Extract the (x, y) coordinate from the center of the cell holding the provided text.  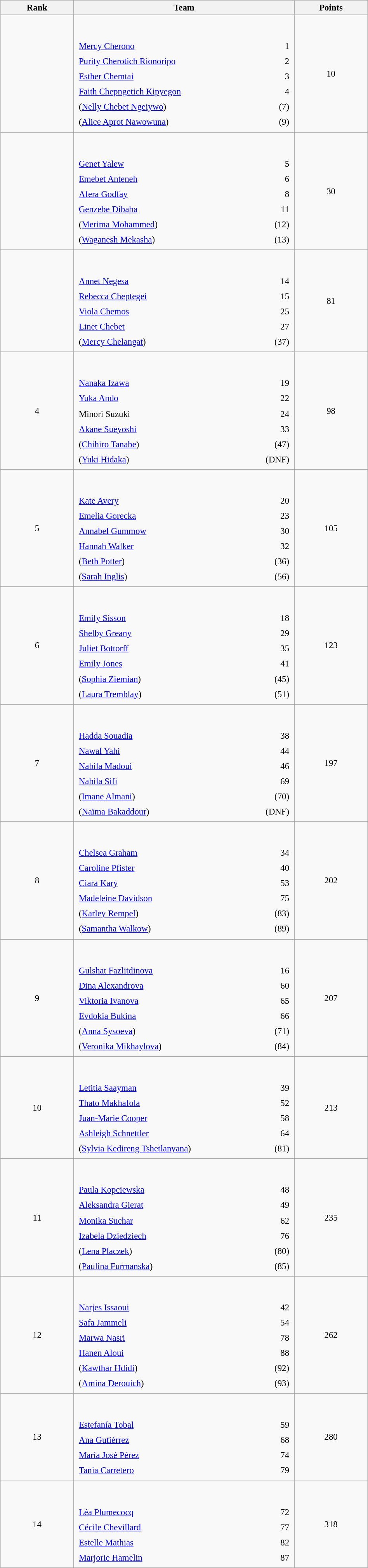
Safa Jammeli (161, 1322)
Juliet Bottorff (160, 649)
Team (184, 8)
(Nelly Chebet Ngeiywo) (171, 107)
123 (331, 645)
Annabel Gummow (161, 531)
(71) (273, 1031)
Cécile Chevillard (167, 1527)
24 (259, 413)
49 (271, 1205)
33 (259, 429)
Shelby Greany (160, 633)
(Alice Aprot Nawowuna) (171, 122)
Viola Chemos (161, 311)
52 (276, 1103)
Madeleine Davidson (163, 898)
Emelia Gorecka (161, 516)
Léa Plumecocq (167, 1512)
Annet Negesa (161, 281)
(Lena Placzek) (163, 1251)
(Mercy Chelangat) (161, 342)
(Anna Sysoeva) (165, 1031)
Hadda Souadia 38 Nawal Yahi 44 Nabila Madoui 46 Nabila Sifi 69 (Imane Almani) (70) (Naïma Bakaddour) (DNF) (184, 763)
Narjes Issaoui 42 Safa Jammeli 54 Marwa Nasri 78 Hanen Aloui 88 (Kawthar Hdidi) (92) (Amina Derouich) (93) (184, 1335)
18 (268, 618)
Annet Negesa 14 Rebecca Cheptegei 15 Viola Chemos 25 Linet Chebet 27 (Mercy Chelangat) (37) (184, 301)
62 (271, 1220)
(Paulina Furmanska) (163, 1266)
Afera Godfay (164, 194)
Monika Suchar (163, 1220)
Nawal Yahi (154, 751)
12 (37, 1335)
(7) (279, 107)
(Kawthar Hdidi) (161, 1368)
76 (271, 1235)
22 (259, 398)
27 (269, 326)
60 (273, 985)
(Amina Derouich) (161, 1383)
Estefanía Tobal 59 Ana Gutiérrez 68 María José Pérez 74 Tania Carretero 79 (184, 1437)
(Chihiro Tanabe) (151, 444)
Nanaka Izawa (151, 383)
(70) (262, 796)
(Sophia Ziemian) (160, 679)
46 (262, 766)
Rebecca Cheptegei (161, 296)
Emily Jones (160, 664)
(Waganesh Mekasha) (164, 239)
39 (276, 1088)
29 (268, 633)
72 (274, 1512)
40 (270, 868)
Ana Gutiérrez (166, 1440)
Faith Chepngetich Kipyegon (171, 92)
Estefanía Tobal (166, 1425)
Izabela Dziedziech (163, 1235)
(80) (271, 1251)
Paula Kopciewska 48 Aleksandra Gierat 49 Monika Suchar 62 Izabela Dziedziech 76 (Lena Placzek) (80) (Paulina Furmanska) (85) (184, 1217)
202 (331, 881)
262 (331, 1335)
Estelle Mathias (167, 1542)
48 (271, 1190)
(47) (259, 444)
(Karley Rempel) (163, 914)
Letitia Saayman 39 Thato Makhafola 52 Juan-Marie Cooper 58 Ashleigh Schnettler 64 (Sylvia Kedireng Tshetlanyana) (81) (184, 1108)
(45) (268, 679)
(Naïma Bakaddour) (154, 811)
318 (331, 1524)
35 (268, 649)
Yuka Ando (151, 398)
Genzebe Dibaba (164, 209)
32 (269, 546)
Emily Sisson 18 Shelby Greany 29 Juliet Bottorff 35 Emily Jones 41 (Sophia Ziemian) (45) (Laura Tremblay) (51) (184, 645)
69 (262, 781)
(Yuki Hidaka) (151, 459)
Esther Chemtai (171, 77)
Akane Sueyoshi (151, 429)
87 (274, 1558)
Purity Cherotich Rionoripo (171, 61)
Chelsea Graham 34 Caroline Pfister 40 Ciara Kary 53 Madeleine Davidson 75 (Karley Rempel) (83) (Samantha Walkow) (89) (184, 881)
(37) (269, 342)
9 (37, 998)
74 (274, 1455)
44 (262, 751)
Mercy Cherono (171, 46)
(Laura Tremblay) (160, 694)
Hanen Aloui (161, 1353)
77 (274, 1527)
38 (262, 736)
(81) (276, 1149)
Rank (37, 8)
(Veronika Mikhaylova) (165, 1046)
16 (273, 970)
Caroline Pfister (163, 868)
Hannah Walker (161, 546)
98 (331, 411)
2 (279, 61)
Minori Suzuki (151, 413)
78 (269, 1338)
41 (268, 664)
65 (273, 1001)
(12) (272, 224)
(36) (269, 562)
Gulshat Fazlitdinova 16 Dina Alexandrova 60 Viktoria Ivanova 65 Evdokia Bukina 66 (Anna Sysoeva) (71) (Veronika Mikhaylova) (84) (184, 998)
(Sarah Inglis) (161, 577)
75 (270, 898)
Marjorie Hamelin (167, 1558)
Narjes Issaoui (161, 1307)
3 (279, 77)
13 (37, 1437)
23 (269, 516)
Thato Makhafola (169, 1103)
34 (270, 853)
Nanaka Izawa 19 Yuka Ando 22 Minori Suzuki 24 Akane Sueyoshi 33 (Chihiro Tanabe) (47) (Yuki Hidaka) (DNF) (184, 411)
(Samantha Walkow) (163, 929)
(83) (270, 914)
Léa Plumecocq 72 Cécile Chevillard 77 Estelle Mathias 82 Marjorie Hamelin 87 (184, 1524)
(89) (270, 929)
(51) (268, 694)
54 (269, 1322)
Mercy Cherono 1 Purity Cherotich Rionoripo 2 Esther Chemtai 3 Faith Chepngetich Kipyegon 4 (Nelly Chebet Ngeiywo) (7) (Alice Aprot Nawowuna) (9) (184, 74)
Nabila Sifi (154, 781)
235 (331, 1217)
207 (331, 998)
Ashleigh Schnettler (169, 1133)
Aleksandra Gierat (163, 1205)
María José Pérez (166, 1455)
53 (270, 883)
25 (269, 311)
Kate Avery (161, 501)
(Imane Almani) (154, 796)
(56) (269, 577)
88 (269, 1353)
1 (279, 46)
59 (274, 1425)
(93) (269, 1383)
Hadda Souadia (154, 736)
81 (331, 301)
Paula Kopciewska (163, 1190)
Kate Avery 20 Emelia Gorecka 23 Annabel Gummow 30 Hannah Walker 32 (Beth Potter) (36) (Sarah Inglis) (56) (184, 528)
68 (274, 1440)
Marwa Nasri (161, 1338)
Points (331, 8)
64 (276, 1133)
213 (331, 1108)
Linet Chebet (161, 326)
42 (269, 1307)
197 (331, 763)
(Beth Potter) (161, 562)
7 (37, 763)
(9) (279, 122)
79 (274, 1470)
Genet Yalew 5 Emebet Anteneh 6 Afera Godfay 8 Genzebe Dibaba 11 (Merima Mohammed) (12) (Waganesh Mekasha) (13) (184, 191)
Dina Alexandrova (165, 985)
66 (273, 1016)
(13) (272, 239)
(92) (269, 1368)
Genet Yalew (164, 164)
Nabila Madoui (154, 766)
Viktoria Ivanova (165, 1001)
19 (259, 383)
(Sylvia Kedireng Tshetlanyana) (169, 1149)
Ciara Kary (163, 883)
20 (269, 501)
Evdokia Bukina (165, 1016)
105 (331, 528)
Chelsea Graham (163, 853)
280 (331, 1437)
15 (269, 296)
Letitia Saayman (169, 1088)
58 (276, 1118)
82 (274, 1542)
(84) (273, 1046)
Tania Carretero (166, 1470)
Gulshat Fazlitdinova (165, 970)
Emebet Anteneh (164, 179)
(Merima Mohammed) (164, 224)
(85) (271, 1266)
Emily Sisson (160, 618)
Juan-Marie Cooper (169, 1118)
